For the text-containing cell, return its midpoint in [x, y] coordinate format. 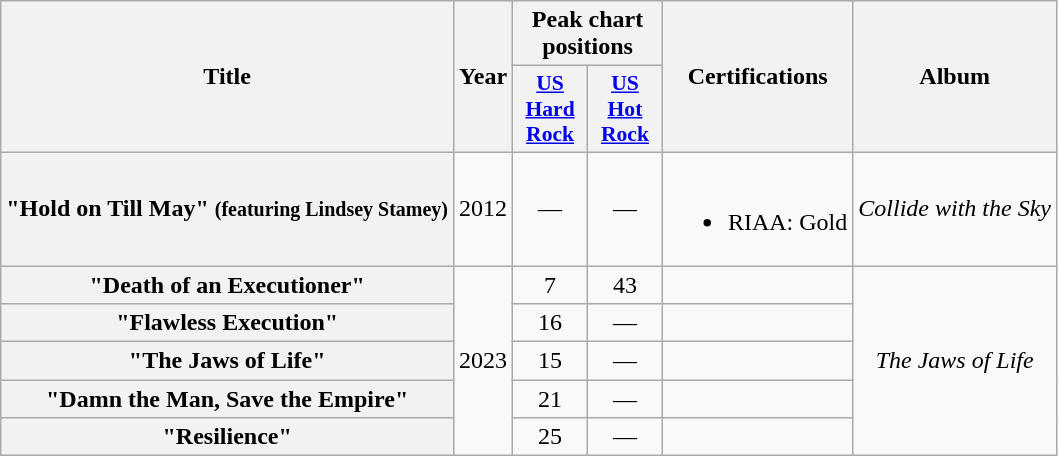
Collide with the Sky [955, 208]
US Hard Rock [550, 110]
"Damn the Man, Save the Empire" [228, 399]
RIAA: Gold [757, 208]
"Hold on Till May" (featuring Lindsey Stamey) [228, 208]
US Hot Rock [626, 110]
2023 [484, 361]
"The Jaws of Life" [228, 361]
Title [228, 77]
Certifications [757, 77]
25 [550, 437]
Peak chart positions [588, 34]
Year [484, 77]
The Jaws of Life [955, 361]
"Flawless Execution" [228, 323]
43 [626, 285]
"Death of an Executioner" [228, 285]
2012 [484, 208]
16 [550, 323]
"Resilience" [228, 437]
Album [955, 77]
15 [550, 361]
7 [550, 285]
21 [550, 399]
